Extract the (X, Y) coordinate from the center of the cell holding the provided text.  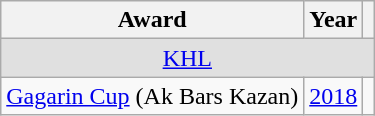
Award (152, 20)
2018 (334, 96)
Gagarin Cup (Ak Bars Kazan) (152, 96)
Year (334, 20)
KHL (188, 58)
